Output the (X, Y) coordinate of the center of the cell containing the given text.  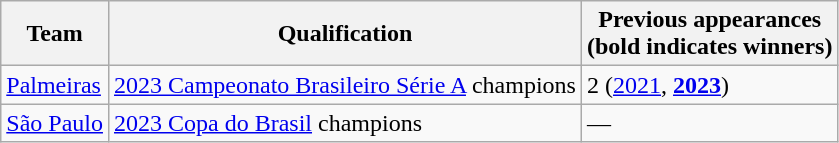
— (709, 123)
Palmeiras (55, 85)
2 (2021, 2023) (709, 85)
2023 Campeonato Brasileiro Série A champions (344, 85)
Previous appearances(bold indicates winners) (709, 34)
São Paulo (55, 123)
Qualification (344, 34)
2023 Copa do Brasil champions (344, 123)
Team (55, 34)
